Pinpoint the cell where the given text exists, returning its [X, Y] midpoint coordinate. 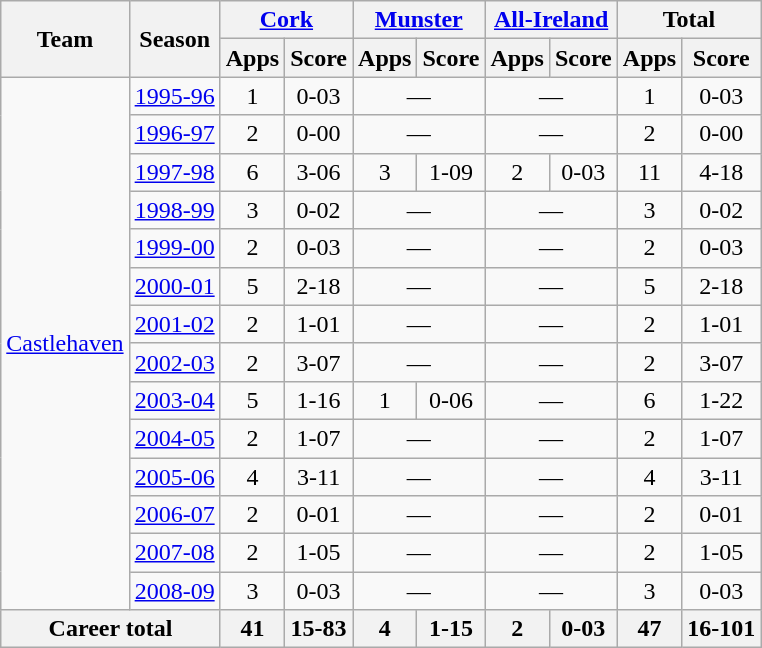
47 [649, 629]
Castlehaven [65, 344]
Season [174, 39]
2007-08 [174, 553]
All-Ireland [551, 20]
1995-96 [174, 96]
2005-06 [174, 477]
Career total [110, 629]
Munster [419, 20]
15-83 [319, 629]
2008-09 [174, 591]
2000-01 [174, 286]
2004-05 [174, 438]
1998-99 [174, 210]
16-101 [722, 629]
1-09 [451, 172]
0-06 [451, 400]
41 [252, 629]
Team [65, 39]
2003-04 [174, 400]
3-06 [319, 172]
1-15 [451, 629]
11 [649, 172]
1999-00 [174, 248]
4-18 [722, 172]
2006-07 [174, 515]
1997-98 [174, 172]
1-16 [319, 400]
1996-97 [174, 134]
2001-02 [174, 324]
1-22 [722, 400]
Total [688, 20]
Cork [286, 20]
2002-03 [174, 362]
